Pinpoint the cell where the given text exists, returning its [x, y] midpoint coordinate. 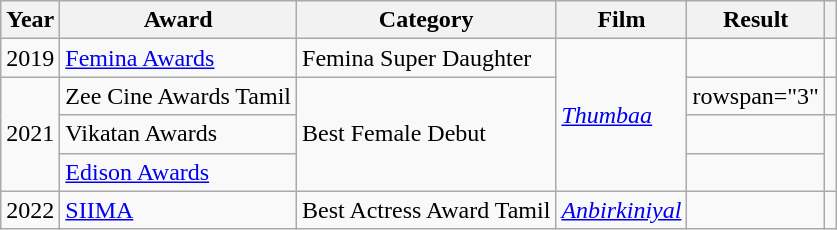
Best Actress Award Tamil [426, 210]
Year [30, 20]
2019 [30, 58]
SIIMA [178, 210]
Category [426, 20]
Zee Cine Awards Tamil [178, 96]
2022 [30, 210]
Anbirkiniyal [622, 210]
Result [756, 20]
Best Female Debut [426, 134]
Vikatan Awards [178, 134]
Femina Super Daughter [426, 58]
Film [622, 20]
Award [178, 20]
2021 [30, 134]
Thumbaa [622, 115]
Edison Awards [178, 172]
Femina Awards [178, 58]
rowspan="3" [756, 96]
